Provide the [x, y] coordinate of the cell's center where the given text is located.  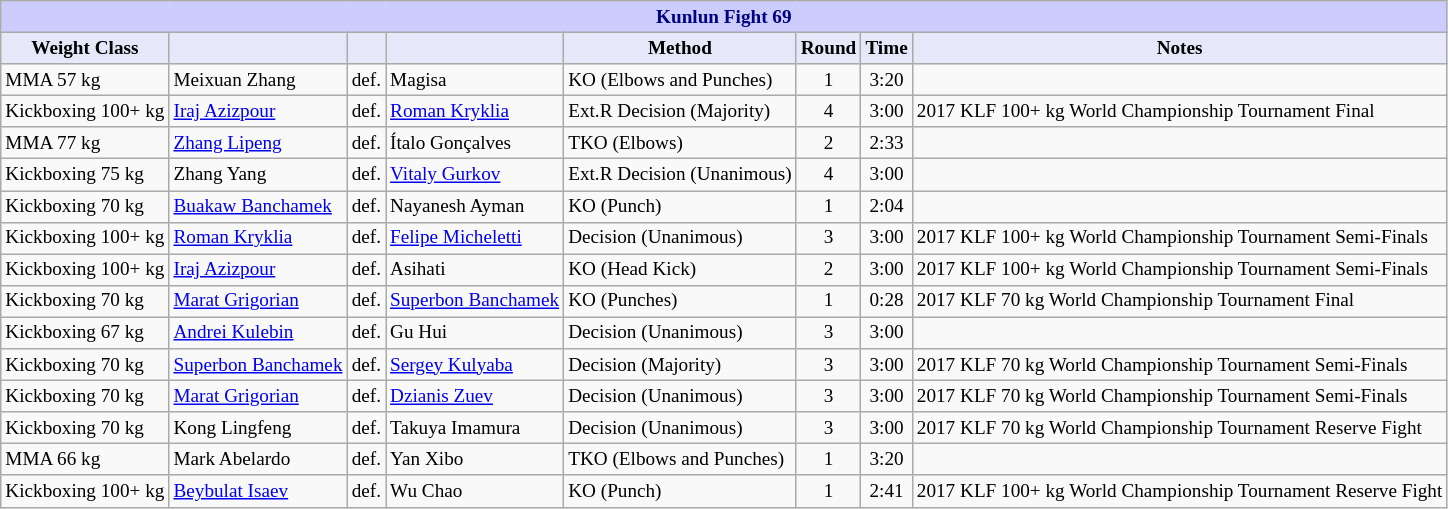
Vitaly Gurkov [475, 175]
2:33 [886, 143]
KO (Head Kick) [680, 270]
Ext.R Decision (Majority) [680, 111]
Takuya Imamura [475, 428]
2017 KLF 100+ kg World Championship Tournament Reserve Fight [1180, 491]
MMA 57 kg [85, 80]
Sergey Kulyaba [475, 365]
Beybulat Isaev [258, 491]
Kickboxing 75 kg [85, 175]
Magisa [475, 80]
Ext.R Decision (Unanimous) [680, 175]
Kunlun Fight 69 [724, 17]
Ítalo Gonçalves [475, 143]
Meixuan Zhang [258, 80]
2:41 [886, 491]
2017 KLF 70 kg World Championship Tournament Final [1180, 301]
Nayanesh Ayman [475, 206]
Gu Hui [475, 333]
TKO (Elbows and Punches) [680, 460]
Method [680, 48]
TKO (Elbows) [680, 143]
Asihati [475, 270]
Kickboxing 67 kg [85, 333]
Felipe Micheletti [475, 238]
KO (Punches) [680, 301]
Wu Chao [475, 491]
Zhang Lipeng [258, 143]
Zhang Yang [258, 175]
2:04 [886, 206]
Dzianis Zuev [475, 396]
MMA 66 kg [85, 460]
MMA 77 kg [85, 143]
Decision (Majority) [680, 365]
Round [828, 48]
Andrei Kulebin [258, 333]
Buakaw Banchamek [258, 206]
0:28 [886, 301]
Kong Lingfeng [258, 428]
Time [886, 48]
2017 KLF 70 kg World Championship Tournament Reserve Fight [1180, 428]
Yan Xibo [475, 460]
Notes [1180, 48]
KO (Elbows and Punches) [680, 80]
Weight Class [85, 48]
2017 KLF 100+ kg World Championship Tournament Final [1180, 111]
Mark Abelardo [258, 460]
